Find where the given text appears and provide that cell's center as [x, y] coordinate. 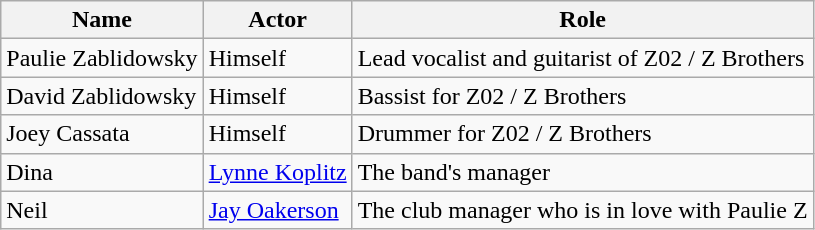
Drummer for Z02 / Z Brothers [582, 134]
Role [582, 20]
Paulie Zablidowsky [102, 58]
The band's manager [582, 172]
Jay Oakerson [278, 210]
Neil [102, 210]
Dina [102, 172]
Joey Cassata [102, 134]
Name [102, 20]
Actor [278, 20]
David Zablidowsky [102, 96]
Bassist for Z02 / Z Brothers [582, 96]
The club manager who is in love with Paulie Z [582, 210]
Lynne Koplitz [278, 172]
Lead vocalist and guitarist of Z02 / Z Brothers [582, 58]
